Search for the cell housing the specified text and yield its [X, Y] center coordinate. 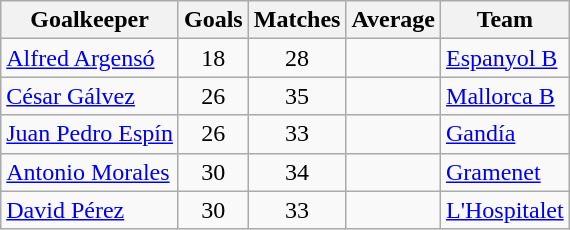
Gramenet [506, 172]
Average [394, 20]
Goals [213, 20]
Team [506, 20]
Alfred Argensó [90, 58]
David Pérez [90, 210]
Espanyol B [506, 58]
35 [297, 96]
Goalkeeper [90, 20]
28 [297, 58]
L'Hospitalet [506, 210]
34 [297, 172]
18 [213, 58]
Antonio Morales [90, 172]
Matches [297, 20]
Mallorca B [506, 96]
Juan Pedro Espín [90, 134]
César Gálvez [90, 96]
Gandía [506, 134]
